Identify which cell holds the provided text, then report its (X, Y) central coordinate. 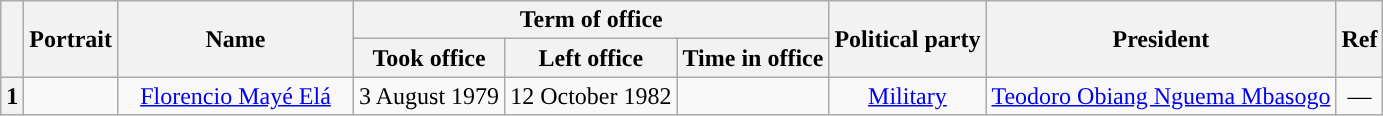
Military (908, 96)
Term of office (592, 20)
President (1161, 39)
12 October 1982 (591, 96)
1 (12, 96)
3 August 1979 (430, 96)
Name (235, 39)
Portrait (71, 39)
Teodoro Obiang Nguema Mbasogo (1161, 96)
Time in office (753, 58)
Took office (430, 58)
Political party (908, 39)
Ref (1360, 39)
Florencio Mayé Elá (235, 96)
Left office (591, 58)
— (1360, 96)
